Detect which cell encompasses the target text, then output its (X, Y) center coordinate. 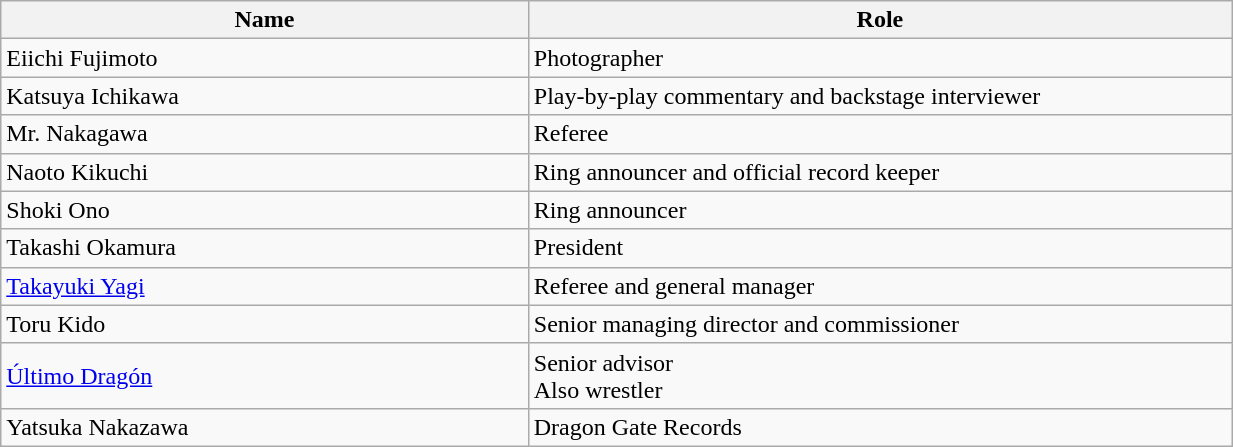
Senior advisorAlso wrestler (880, 376)
Eiichi Fujimoto (265, 58)
Photographer (880, 58)
Toru Kido (265, 324)
Último Dragón (265, 376)
Mr. Nakagawa (265, 134)
Takashi Okamura (265, 248)
Ring announcer and official record keeper (880, 172)
Play-by-play commentary and backstage interviewer (880, 96)
Senior managing director and commissioner (880, 324)
Dragon Gate Records (880, 427)
Ring announcer (880, 210)
President (880, 248)
Shoki Ono (265, 210)
Yatsuka Nakazawa (265, 427)
Referee and general manager (880, 286)
Role (880, 20)
Referee (880, 134)
Name (265, 20)
Takayuki Yagi (265, 286)
Katsuya Ichikawa (265, 96)
Naoto Kikuchi (265, 172)
